Capture the cell that displays the provided text and extract its (x, y) central coordinate. 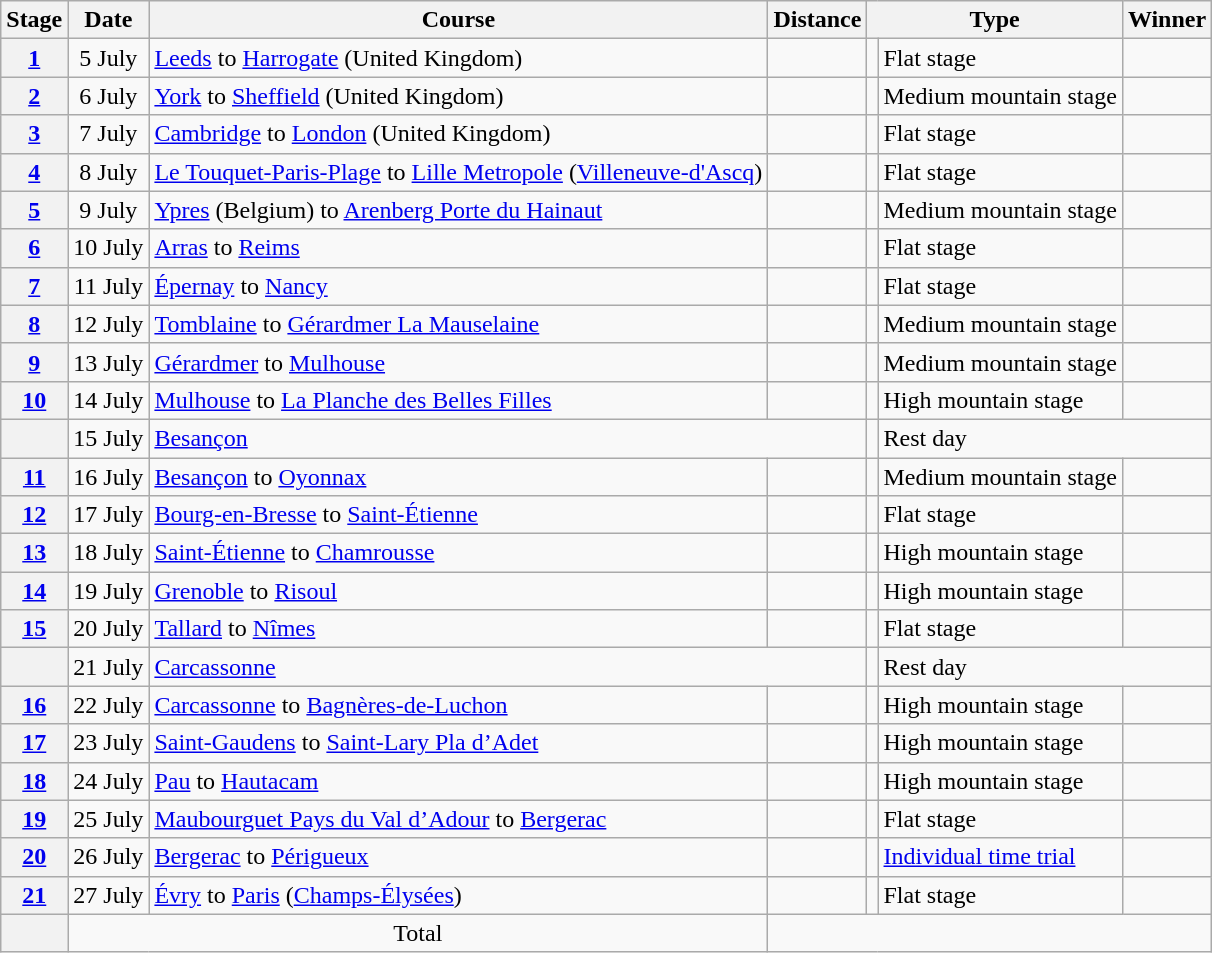
24 July (108, 781)
Grenoble to Risoul (458, 591)
5 (34, 210)
11 July (108, 286)
Distance (818, 20)
Carcassonne to Bagnères-de-Luchon (458, 705)
14 (34, 591)
27 July (108, 895)
Total (418, 933)
26 July (108, 857)
7 (34, 286)
Course (458, 20)
7 July (108, 134)
Cambridge to London (United Kingdom) (458, 134)
19 July (108, 591)
18 July (108, 553)
20 (34, 857)
1 (34, 58)
6 July (108, 96)
Saint-Étienne to Chamrousse (458, 553)
12 (34, 515)
Mulhouse to La Planche des Belles Filles (458, 400)
4 (34, 172)
Carcassonne (508, 667)
15 July (108, 438)
York to Sheffield (United Kingdom) (458, 96)
Évry to Paris (Champs-Élysées) (458, 895)
8 July (108, 172)
13 (34, 553)
2 (34, 96)
Winner (1166, 20)
25 July (108, 819)
9 (34, 362)
22 July (108, 705)
Besançon (508, 438)
12 July (108, 324)
17 July (108, 515)
10 July (108, 248)
20 July (108, 629)
13 July (108, 362)
Date (108, 20)
Épernay to Nancy (458, 286)
9 July (108, 210)
Le Touquet-Paris-Plage to Lille Metropole (Villeneuve-d'Ascq) (458, 172)
14 July (108, 400)
Besançon to Oyonnax (458, 477)
Stage (34, 20)
Arras to Reims (458, 248)
Bergerac to Périgueux (458, 857)
15 (34, 629)
Gérardmer to Mulhouse (458, 362)
Ypres (Belgium) to Arenberg Porte du Hainaut (458, 210)
5 July (108, 58)
10 (34, 400)
Saint-Gaudens to Saint-Lary Pla d’Adet (458, 743)
17 (34, 743)
8 (34, 324)
Maubourguet Pays du Val d’Adour to Bergerac (458, 819)
Bourg-en-Bresse to Saint-Étienne (458, 515)
Type (994, 20)
19 (34, 819)
Tallard to Nîmes (458, 629)
Pau to Hautacam (458, 781)
Leeds to Harrogate (United Kingdom) (458, 58)
23 July (108, 743)
6 (34, 248)
Individual time trial (1000, 857)
11 (34, 477)
18 (34, 781)
21 (34, 895)
16 (34, 705)
21 July (108, 667)
Tomblaine to Gérardmer La Mauselaine (458, 324)
16 July (108, 477)
3 (34, 134)
